Scan for the cell matching the given text and deliver its (X, Y) coordinate at center. 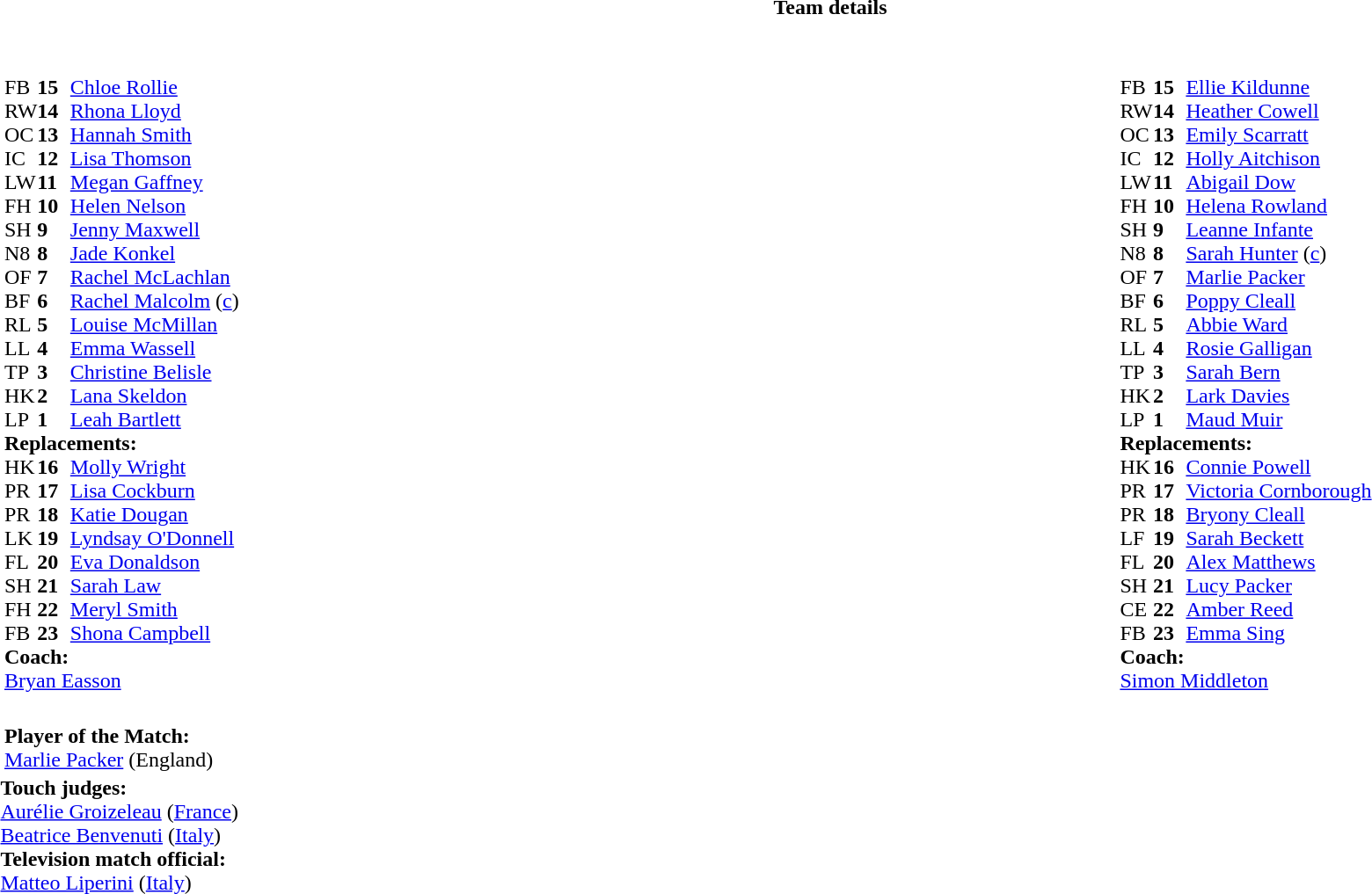
Amber Reed (1279, 610)
Heather Cowell (1279, 111)
Lisa Cockburn (155, 491)
LK (21, 538)
Lisa Thomson (155, 158)
Alex Matthews (1279, 563)
Rachel McLachlan (155, 278)
Maud Muir (1279, 420)
Jenny Maxwell (155, 230)
Sarah Beckett (1279, 538)
Helen Nelson (155, 206)
Jade Konkel (155, 253)
Shona Campbell (155, 633)
Meryl Smith (155, 610)
Rhona Lloyd (155, 111)
Ellie Kildunne (1279, 88)
Hannah Smith (155, 135)
Simon Middleton (1245, 680)
LF (1136, 538)
Rosie Galligan (1279, 348)
Christine Belisle (155, 373)
Bryony Cleall (1279, 515)
Connie Powell (1279, 468)
Sarah Hunter (c) (1279, 253)
Holly Aitchison (1279, 158)
Poppy Cleall (1279, 301)
Abigail Dow (1279, 183)
Marlie Packer (1279, 278)
Emma Wassell (155, 348)
Lucy Packer (1279, 585)
Louise McMillan (155, 325)
Chloe Rollie (155, 88)
Lana Skeldon (155, 396)
Helena Rowland (1279, 206)
Lark Davies (1279, 396)
Leah Bartlett (155, 420)
Molly Wright (155, 468)
Megan Gaffney (155, 183)
CE (1136, 610)
Emily Scarratt (1279, 135)
Bryan Easson (121, 680)
Sarah Bern (1279, 373)
Emma Sing (1279, 633)
Sarah Law (155, 585)
Abbie Ward (1279, 325)
Lyndsay O'Donnell (155, 538)
Eva Donaldson (155, 563)
Leanne Infante (1279, 230)
Rachel Malcolm (c) (155, 301)
Katie Dougan (155, 515)
Victoria Cornborough (1279, 491)
